Determine the [x, y] coordinate at the center of the cell enclosing the given text.  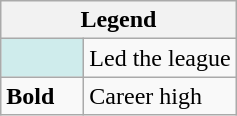
Led the league [160, 58]
Career high [160, 96]
Legend [118, 20]
Bold [42, 96]
